Pinpoint the cell where the given text exists, returning its [x, y] midpoint coordinate. 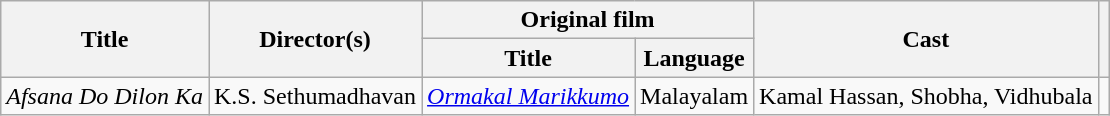
Original film [588, 20]
K.S. Sethumadhavan [314, 96]
Malayalam [694, 96]
Cast [926, 39]
Language [694, 58]
Afsana Do Dilon Ka [105, 96]
Kamal Hassan, Shobha, Vidhubala [926, 96]
Director(s) [314, 39]
Ormakal Marikkumo [528, 96]
